Determine the (X, Y) coordinate at the center of the cell enclosing the given text.  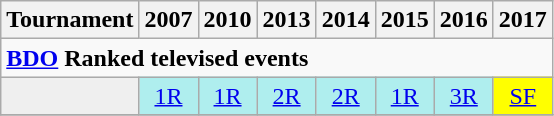
2013 (286, 20)
2007 (168, 20)
BDO Ranked televised events (277, 58)
3R (464, 96)
2014 (346, 20)
2016 (464, 20)
2015 (404, 20)
2017 (522, 20)
Tournament (70, 20)
2010 (228, 20)
SF (522, 96)
